Find where the given text appears and provide that cell's center as [X, Y] coordinate. 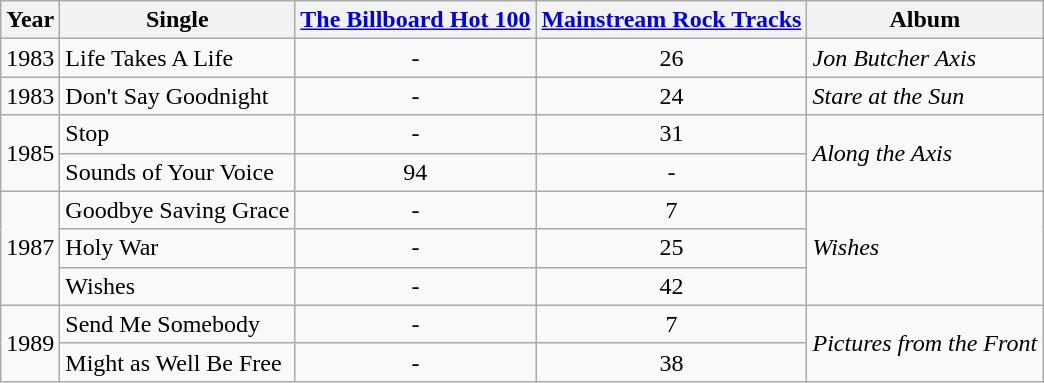
42 [672, 286]
Don't Say Goodnight [178, 96]
1987 [30, 248]
Year [30, 20]
Jon Butcher Axis [925, 58]
31 [672, 134]
Stop [178, 134]
Goodbye Saving Grace [178, 210]
Stare at the Sun [925, 96]
Holy War [178, 248]
Album [925, 20]
38 [672, 362]
24 [672, 96]
Along the Axis [925, 153]
Pictures from the Front [925, 343]
Mainstream Rock Tracks [672, 20]
26 [672, 58]
Send Me Somebody [178, 324]
1985 [30, 153]
The Billboard Hot 100 [416, 20]
94 [416, 172]
Sounds of Your Voice [178, 172]
Life Takes A Life [178, 58]
Single [178, 20]
Might as Well Be Free [178, 362]
1989 [30, 343]
25 [672, 248]
